Locate the cell with the specified text and output its [X, Y] center coordinate. 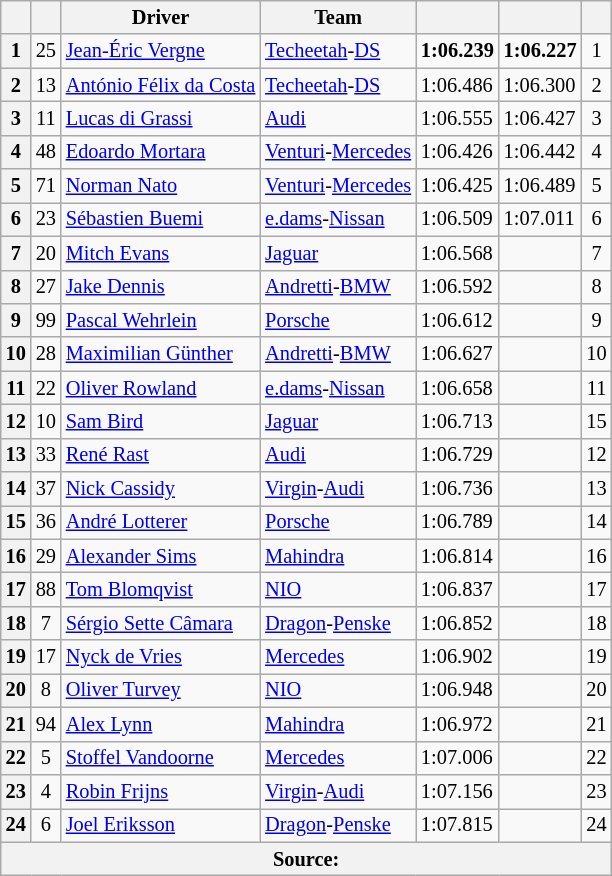
33 [46, 455]
Tom Blomqvist [160, 589]
Sérgio Sette Câmara [160, 623]
27 [46, 287]
1:06.426 [458, 152]
Stoffel Vandoorne [160, 758]
Nyck de Vries [160, 657]
29 [46, 556]
1:07.156 [458, 791]
1:06.509 [458, 219]
Alexander Sims [160, 556]
37 [46, 489]
1:06.612 [458, 320]
Alex Lynn [160, 724]
1:06.427 [540, 118]
1:07.006 [458, 758]
António Félix da Costa [160, 85]
Norman Nato [160, 186]
1:06.425 [458, 186]
1:06.555 [458, 118]
1:06.713 [458, 421]
André Lotterer [160, 522]
Joel Eriksson [160, 825]
71 [46, 186]
28 [46, 354]
Pascal Wehrlein [160, 320]
Driver [160, 17]
1:06.736 [458, 489]
Jean-Éric Vergne [160, 51]
1:06.442 [540, 152]
48 [46, 152]
1:06.972 [458, 724]
Team [338, 17]
Source: [306, 859]
1:06.239 [458, 51]
1:06.814 [458, 556]
Jake Dennis [160, 287]
94 [46, 724]
25 [46, 51]
1:06.300 [540, 85]
1:06.948 [458, 690]
Nick Cassidy [160, 489]
1:06.837 [458, 589]
1:06.227 [540, 51]
Edoardo Mortara [160, 152]
René Rast [160, 455]
36 [46, 522]
Mitch Evans [160, 253]
1:06.789 [458, 522]
Robin Frijns [160, 791]
1:07.011 [540, 219]
1:07.815 [458, 825]
1:06.729 [458, 455]
Sébastien Buemi [160, 219]
1:06.627 [458, 354]
1:06.902 [458, 657]
Maximilian Günther [160, 354]
Sam Bird [160, 421]
Lucas di Grassi [160, 118]
1:06.489 [540, 186]
99 [46, 320]
Oliver Turvey [160, 690]
Oliver Rowland [160, 388]
1:06.592 [458, 287]
88 [46, 589]
1:06.486 [458, 85]
1:06.658 [458, 388]
1:06.568 [458, 253]
1:06.852 [458, 623]
